Locate the cell with the specified text and output its (X, Y) center coordinate. 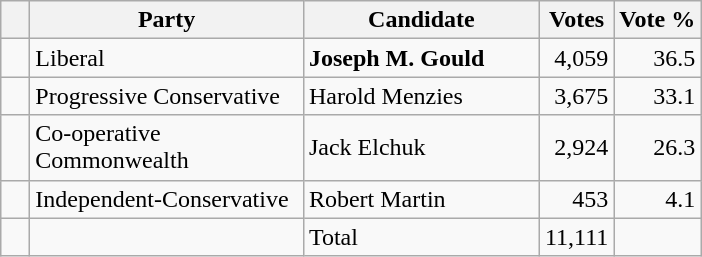
36.5 (658, 58)
Party (167, 20)
Joseph M. Gould (421, 58)
4.1 (658, 199)
Harold Menzies (421, 96)
Total (421, 237)
Progressive Conservative (167, 96)
11,111 (576, 237)
Robert Martin (421, 199)
Vote % (658, 20)
Co-operative Commonwealth (167, 148)
453 (576, 199)
Candidate (421, 20)
2,924 (576, 148)
33.1 (658, 96)
Jack Elchuk (421, 148)
Votes (576, 20)
4,059 (576, 58)
Independent-Conservative (167, 199)
Liberal (167, 58)
3,675 (576, 96)
26.3 (658, 148)
